Return the (X, Y) coordinate for the center point of the cell that contains the specified text.  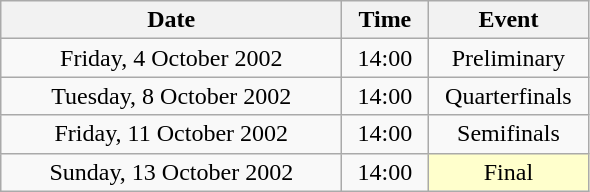
Friday, 4 October 2002 (172, 58)
Event (508, 20)
Date (172, 20)
Sunday, 13 October 2002 (172, 172)
Tuesday, 8 October 2002 (172, 96)
Time (385, 20)
Friday, 11 October 2002 (172, 134)
Semifinals (508, 134)
Final (508, 172)
Quarterfinals (508, 96)
Preliminary (508, 58)
